Capture the cell that displays the provided text and extract its (X, Y) central coordinate. 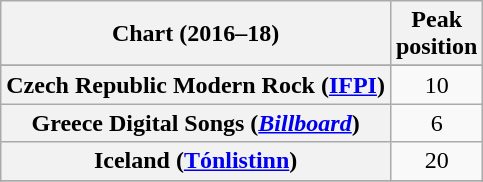
Iceland (Tónlistinn) (196, 161)
10 (436, 85)
Peak position (436, 34)
6 (436, 123)
Chart (2016–18) (196, 34)
Greece Digital Songs (Billboard) (196, 123)
20 (436, 161)
Czech Republic Modern Rock (IFPI) (196, 85)
